Return [x, y] of the center of cell containing provided text 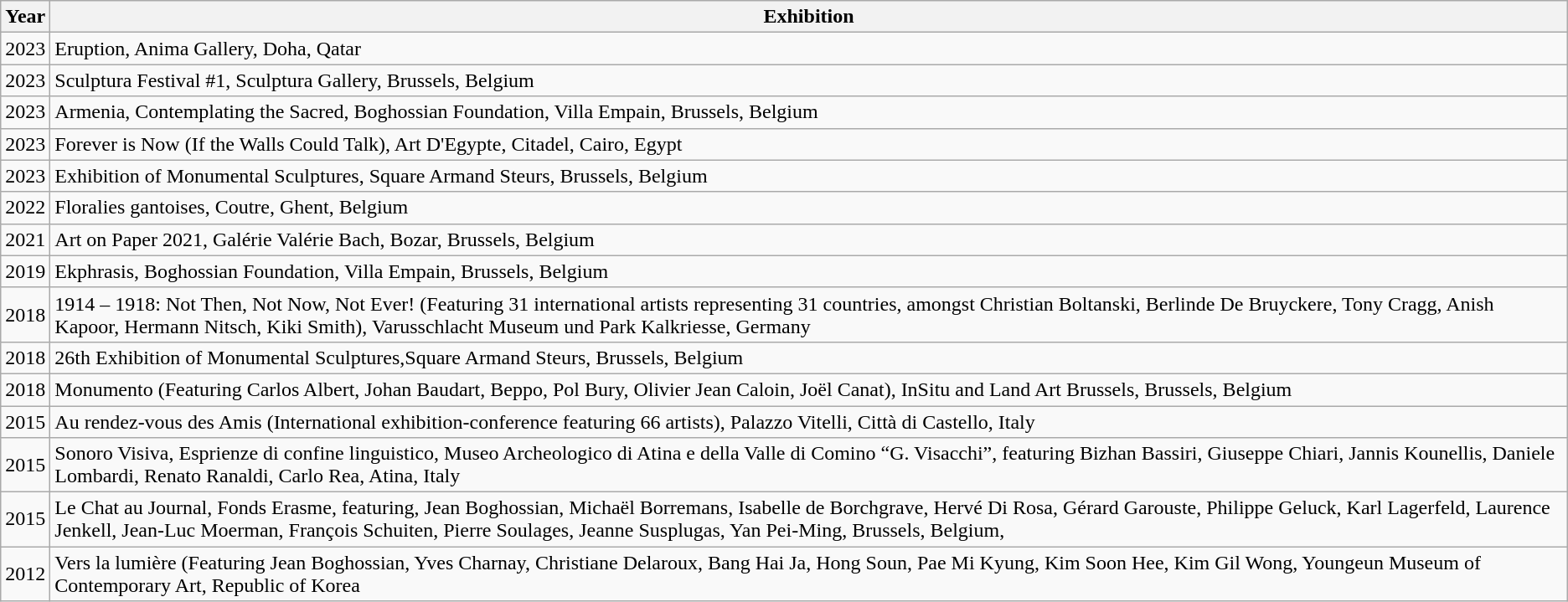
Floralies gantoises, Coutre, Ghent, Belgium [809, 208]
Eruption, Anima Gallery, Doha, Qatar [809, 49]
2021 [25, 239]
Sculptura Festival #1, Sculptura Gallery, Brussels, Belgium [809, 80]
26th Exhibition of Monumental Sculptures,Square Armand Steurs, Brussels, Belgium [809, 358]
2012 [25, 574]
2022 [25, 208]
2019 [25, 271]
Year [25, 17]
Exhibition of Monumental Sculptures, Square Armand Steurs, Brussels, Belgium [809, 176]
Monumento (Featuring Carlos Albert, Johan Baudart, Beppo, Pol Bury, Olivier Jean Caloin, Joël Canat), InSitu and Land Art Brussels, Brussels, Belgium [809, 389]
Art on Paper 2021, Galérie Valérie Bach, Bozar, Brussels, Belgium [809, 239]
Forever is Now (If the Walls Could Talk), Art D'Egypte, Citadel, Cairo, Egypt [809, 144]
Armenia, Contemplating the Sacred, Boghossian Foundation, Villa Empain, Brussels, Belgium [809, 112]
Ekphrasis, Boghossian Foundation, Villa Empain, Brussels, Belgium [809, 271]
Au rendez-vous des Amis (International exhibition-conference featuring 66 artists), Palazzo Vitelli, Città di Castello, Italy [809, 421]
Exhibition [809, 17]
